Detect which cell encompasses the target text, then output its [X, Y] center coordinate. 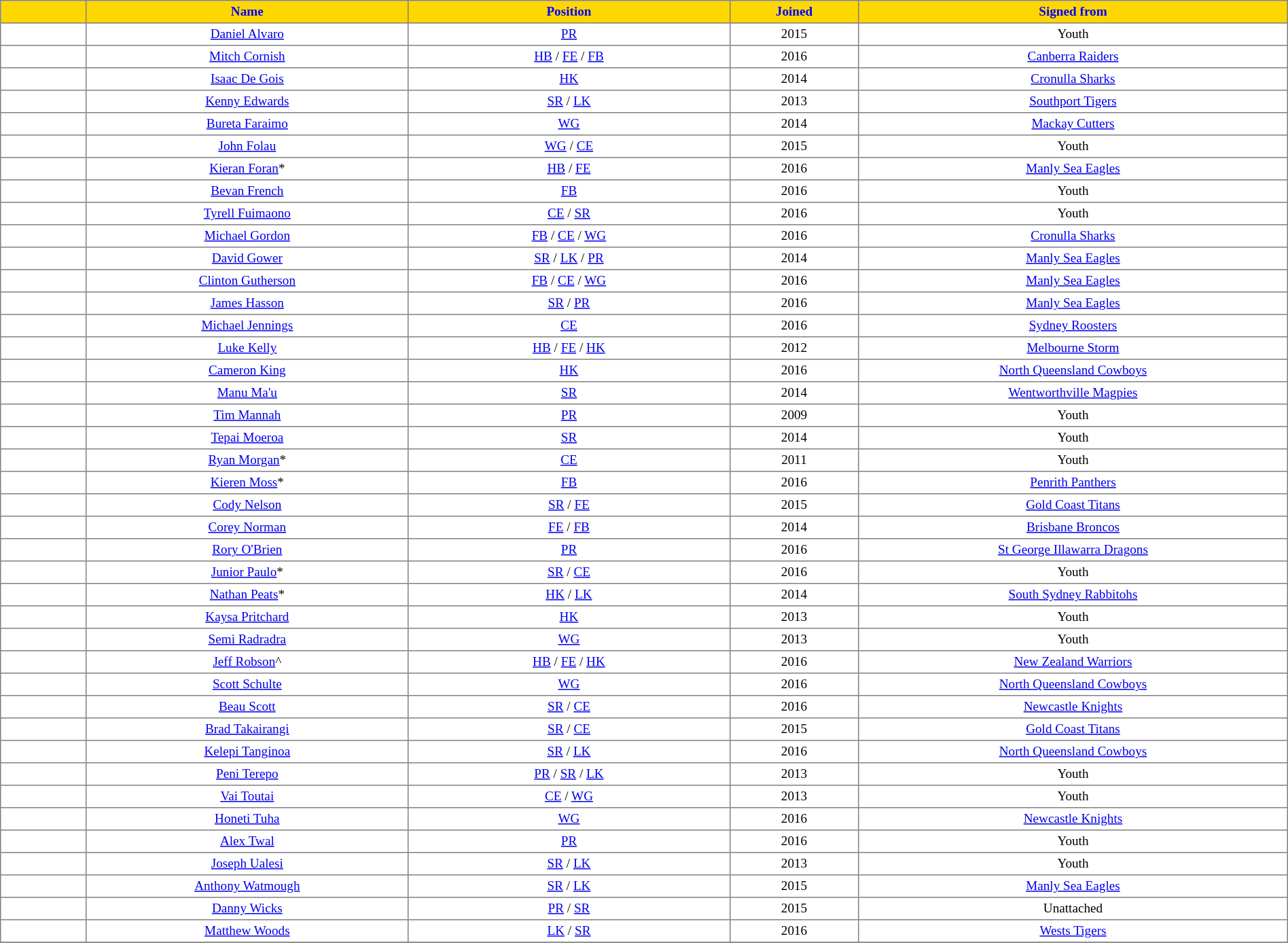
Beau Scott [247, 707]
Michael Gordon [247, 236]
Bureta Faraimo [247, 124]
Kieran Foran* [247, 168]
Wentworthville Magpies [1073, 393]
CE / SR [569, 213]
John Folau [247, 147]
Danny Wicks [247, 909]
2012 [793, 348]
Mackay Cutters [1073, 124]
HB / FE [569, 168]
South Sydney Rabbitohs [1073, 595]
Signed from [1073, 12]
Unattached [1073, 909]
Joseph Ualesi [247, 864]
HK / LK [569, 595]
2011 [793, 461]
PR / SR [569, 909]
Manu Ma'u [247, 393]
Jeff Robson^ [247, 662]
Tyrell Fuimaono [247, 213]
Brad Takairangi [247, 730]
Bevan French [247, 192]
Corey Norman [247, 527]
Kelepi Tanginoa [247, 751]
Canberra Raiders [1073, 57]
Wests Tigers [1073, 931]
Scott Schulte [247, 685]
Penrith Panthers [1073, 482]
James Hasson [247, 303]
2009 [793, 416]
LK / SR [569, 931]
Michael Jennings [247, 326]
Daniel Alvaro [247, 34]
WG / CE [569, 147]
FE / FB [569, 527]
Name [247, 12]
Kaysa Pritchard [247, 617]
Ryan Morgan* [247, 461]
Tepai Moeroa [247, 438]
Joined [793, 12]
Tim Mannah [247, 416]
Southport Tigers [1073, 102]
Cody Nelson [247, 505]
Luke Kelly [247, 348]
Junior Paulo* [247, 572]
SR / LK / PR [569, 258]
Peni Terepo [247, 775]
David Gower [247, 258]
St George Illawarra Dragons [1073, 550]
Kenny Edwards [247, 102]
Nathan Peats* [247, 595]
Vai Toutai [247, 796]
Anthony Watmough [247, 886]
Melbourne Storm [1073, 348]
Mitch Cornish [247, 57]
CE / WG [569, 796]
Isaac De Gois [247, 79]
SR / PR [569, 303]
PR / SR / LK [569, 775]
Brisbane Broncos [1073, 527]
Rory O'Brien [247, 550]
New Zealand Warriors [1073, 662]
HB / FE / FB [569, 57]
Cameron King [247, 371]
Sydney Roosters [1073, 326]
Alex Twal [247, 841]
Semi Radradra [247, 640]
Matthew Woods [247, 931]
SR / FE [569, 505]
Honeti Tuha [247, 819]
Clinton Gutherson [247, 281]
Position [569, 12]
Kieren Moss* [247, 482]
